Find where the given text appears and provide that cell's center as (X, Y) coordinate. 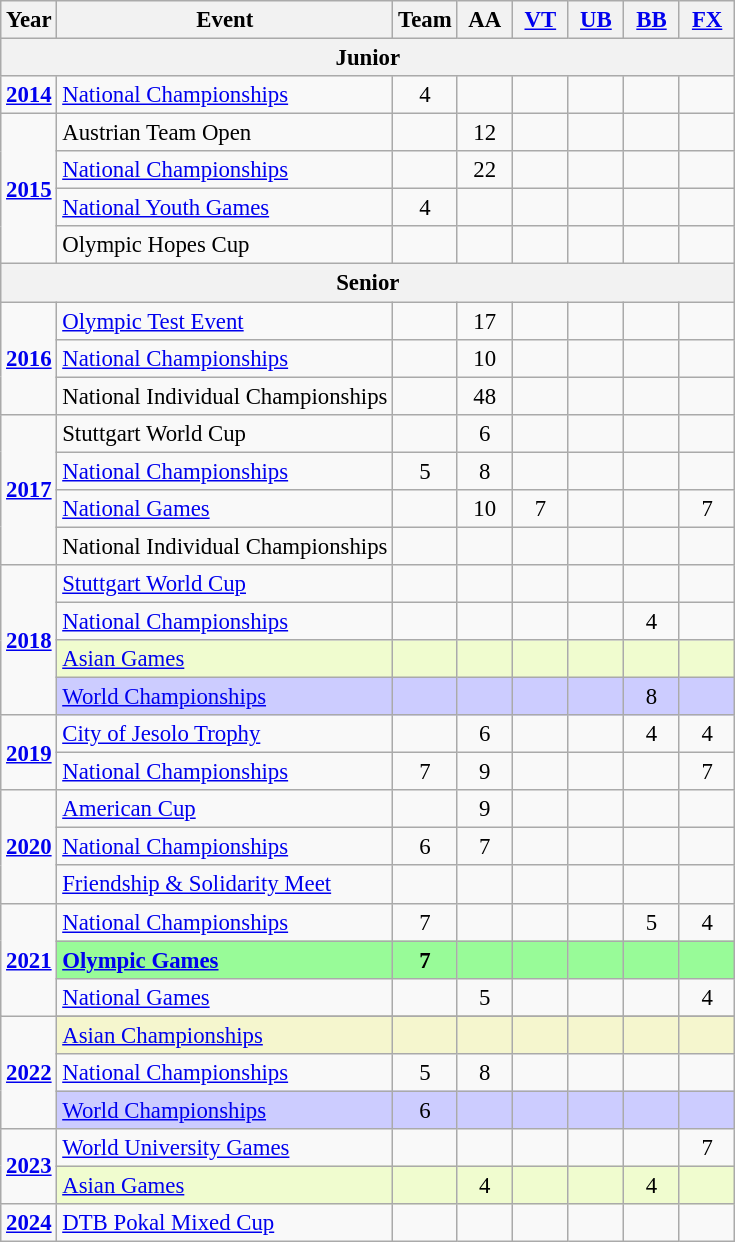
2023 (29, 1166)
World University Games (225, 1148)
National Youth Games (225, 208)
48 (485, 396)
2020 (29, 846)
Asian Championships (225, 1035)
BB (652, 20)
12 (485, 133)
17 (485, 321)
2021 (29, 960)
2022 (29, 1072)
Team (425, 20)
Senior (368, 283)
UB (596, 20)
Austrian Team Open (225, 133)
American Cup (225, 809)
2024 (29, 1223)
Olympic Hopes Cup (225, 245)
City of Jesolo Trophy (225, 734)
Friendship & Solidarity Meet (225, 885)
Olympic Games (225, 960)
AA (485, 20)
DTB Pokal Mixed Cup (225, 1223)
2018 (29, 640)
FX (707, 20)
VT (541, 20)
Year (29, 20)
2019 (29, 752)
22 (485, 170)
Junior (368, 58)
2015 (29, 189)
2016 (29, 358)
Olympic Test Event (225, 321)
Event (225, 20)
2014 (29, 95)
2017 (29, 489)
